Search for the cell housing the specified text and yield its (X, Y) center coordinate. 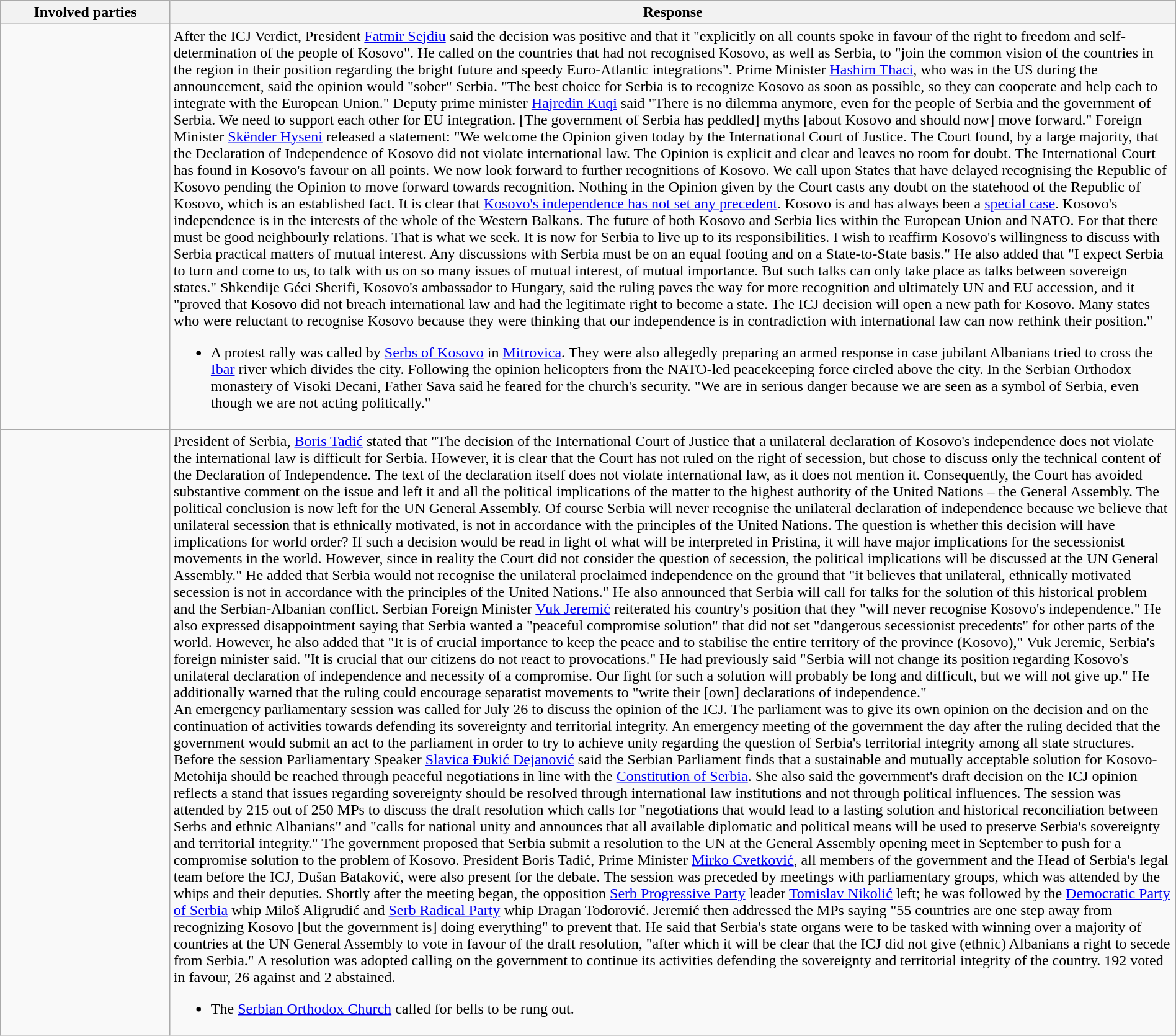
Involved parties (86, 12)
Response (672, 12)
